Locate the cell with the specified text and output its (X, Y) center coordinate. 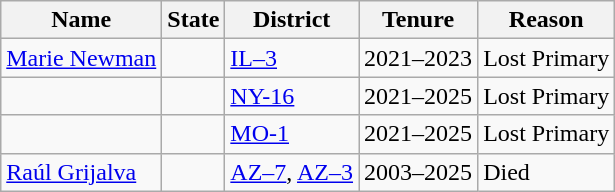
MO-1 (292, 134)
2021–2023 (418, 58)
2003–2025 (418, 172)
Died (546, 172)
Reason (546, 20)
Tenure (418, 20)
Marie Newman (82, 58)
IL–3 (292, 58)
AZ–7, AZ–3 (292, 172)
State (194, 20)
NY-16 (292, 96)
District (292, 20)
Raúl Grijalva (82, 172)
Name (82, 20)
